Output the (x, y) coordinate of the center of the cell containing the given text.  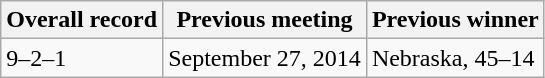
Previous winner (455, 20)
Previous meeting (265, 20)
September 27, 2014 (265, 58)
9–2–1 (82, 58)
Overall record (82, 20)
Nebraska, 45–14 (455, 58)
